Scan for the cell matching the given text and deliver its (X, Y) coordinate at center. 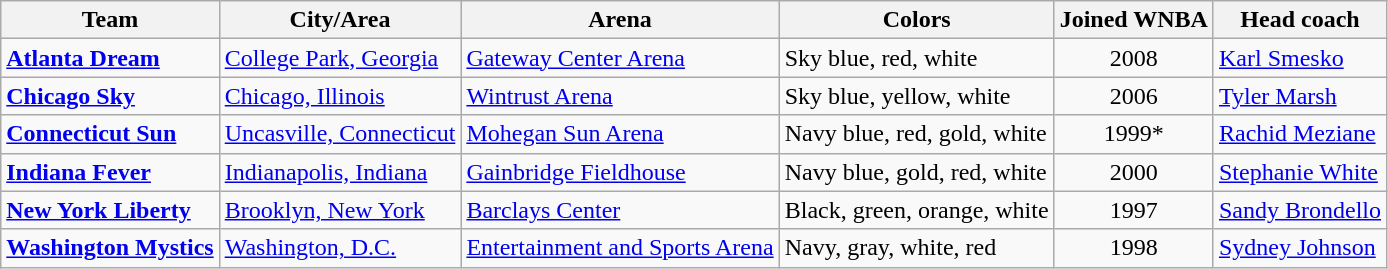
Gainbridge Fieldhouse (620, 172)
Washington, D.C. (340, 248)
Karl Smesko (1300, 58)
Navy blue, red, gold, white (916, 134)
1998 (1134, 248)
Stephanie White (1300, 172)
City/Area (340, 20)
Tyler Marsh (1300, 96)
Sydney Johnson (1300, 248)
Indianapolis, Indiana (340, 172)
Brooklyn, New York (340, 210)
Joined WNBA (1134, 20)
Mohegan Sun Arena (620, 134)
Colors (916, 20)
1997 (1134, 210)
1999* (1134, 134)
Navy blue, gold, red, white (916, 172)
Sky blue, yellow, white (916, 96)
Washington Mystics (110, 248)
College Park, Georgia (340, 58)
Head coach (1300, 20)
2006 (1134, 96)
Entertainment and Sports Arena (620, 248)
2000 (1134, 172)
Sky blue, red, white (916, 58)
2008 (1134, 58)
Chicago, Illinois (340, 96)
Atlanta Dream (110, 58)
Rachid Meziane (1300, 134)
Chicago Sky (110, 96)
Black, green, orange, white (916, 210)
Arena (620, 20)
New York Liberty (110, 210)
Indiana Fever (110, 172)
Barclays Center (620, 210)
Team (110, 20)
Navy, gray, white, red (916, 248)
Uncasville, Connecticut (340, 134)
Connecticut Sun (110, 134)
Sandy Brondello (1300, 210)
Wintrust Arena (620, 96)
Gateway Center Arena (620, 58)
